Pinpoint the cell where the given text exists, returning its [x, y] midpoint coordinate. 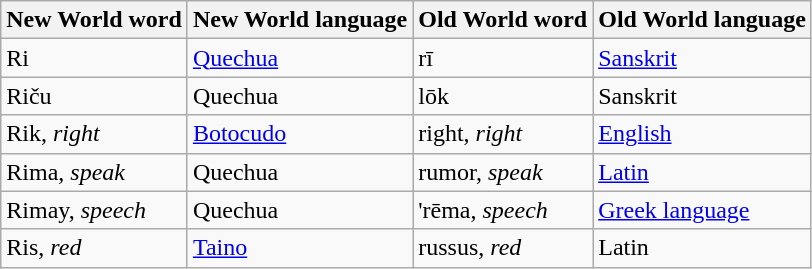
Rik, right [94, 134]
russus, red [503, 248]
New World language [300, 20]
rī [503, 58]
Old World language [702, 20]
Botocudo [300, 134]
lōk [503, 96]
Old World word [503, 20]
Taino [300, 248]
Ris, red [94, 248]
Greek language [702, 210]
Rimay, speech [94, 210]
rumor, speak [503, 172]
right, right [503, 134]
Riču [94, 96]
Ri [94, 58]
New World word [94, 20]
Rima, speak [94, 172]
English [702, 134]
'rēma, speech [503, 210]
